Return the [X, Y] coordinate for the center point of the cell that contains the specified text.  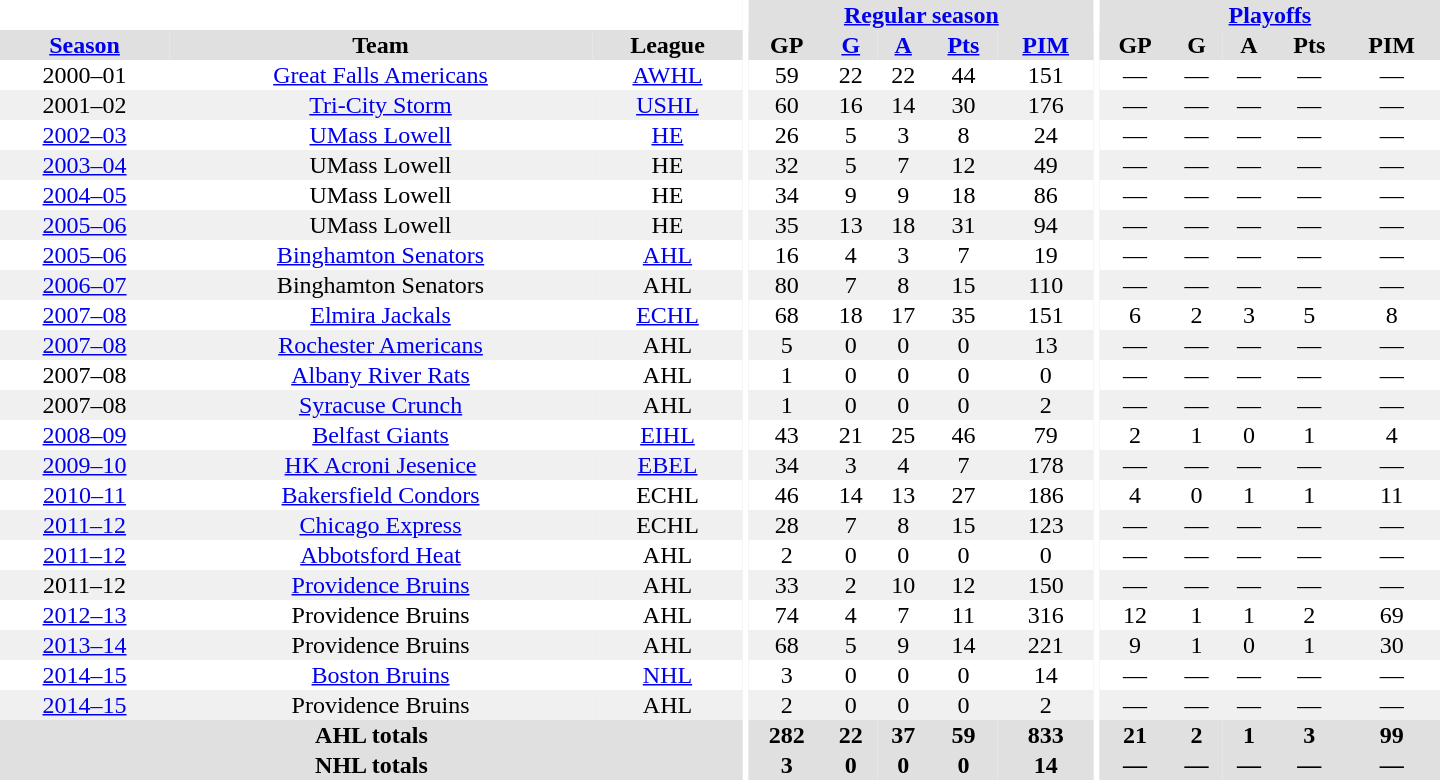
74 [787, 615]
NHL totals [372, 765]
EBEL [668, 465]
25 [903, 435]
178 [1046, 465]
2008–09 [84, 435]
176 [1046, 105]
USHL [668, 105]
Team [380, 45]
86 [1046, 195]
26 [787, 135]
2002–03 [84, 135]
Playoffs [1270, 15]
33 [787, 585]
123 [1046, 525]
60 [787, 105]
221 [1046, 645]
AWHL [668, 75]
2012–13 [84, 615]
28 [787, 525]
31 [963, 225]
Rochester Americans [380, 345]
Chicago Express [380, 525]
282 [787, 735]
94 [1046, 225]
69 [1392, 615]
Bakersfield Condors [380, 495]
2006–07 [84, 285]
24 [1046, 135]
150 [1046, 585]
32 [787, 165]
Albany River Rats [380, 375]
6 [1136, 315]
110 [1046, 285]
Great Falls Americans [380, 75]
2003–04 [84, 165]
Season [84, 45]
79 [1046, 435]
2010–11 [84, 495]
2004–05 [84, 195]
AHL totals [372, 735]
316 [1046, 615]
10 [903, 585]
37 [903, 735]
Boston Bruins [380, 675]
EIHL [668, 435]
2009–10 [84, 465]
49 [1046, 165]
43 [787, 435]
Belfast Giants [380, 435]
Elmira Jackals [380, 315]
833 [1046, 735]
99 [1392, 735]
2013–14 [84, 645]
2000–01 [84, 75]
HK Acroni Jesenice [380, 465]
2001–02 [84, 105]
NHL [668, 675]
Tri-City Storm [380, 105]
17 [903, 315]
80 [787, 285]
Abbotsford Heat [380, 555]
44 [963, 75]
186 [1046, 495]
27 [963, 495]
Regular season [922, 15]
League [668, 45]
19 [1046, 255]
Syracuse Crunch [380, 405]
